Identify which cell holds the provided text, then report its [x, y] central coordinate. 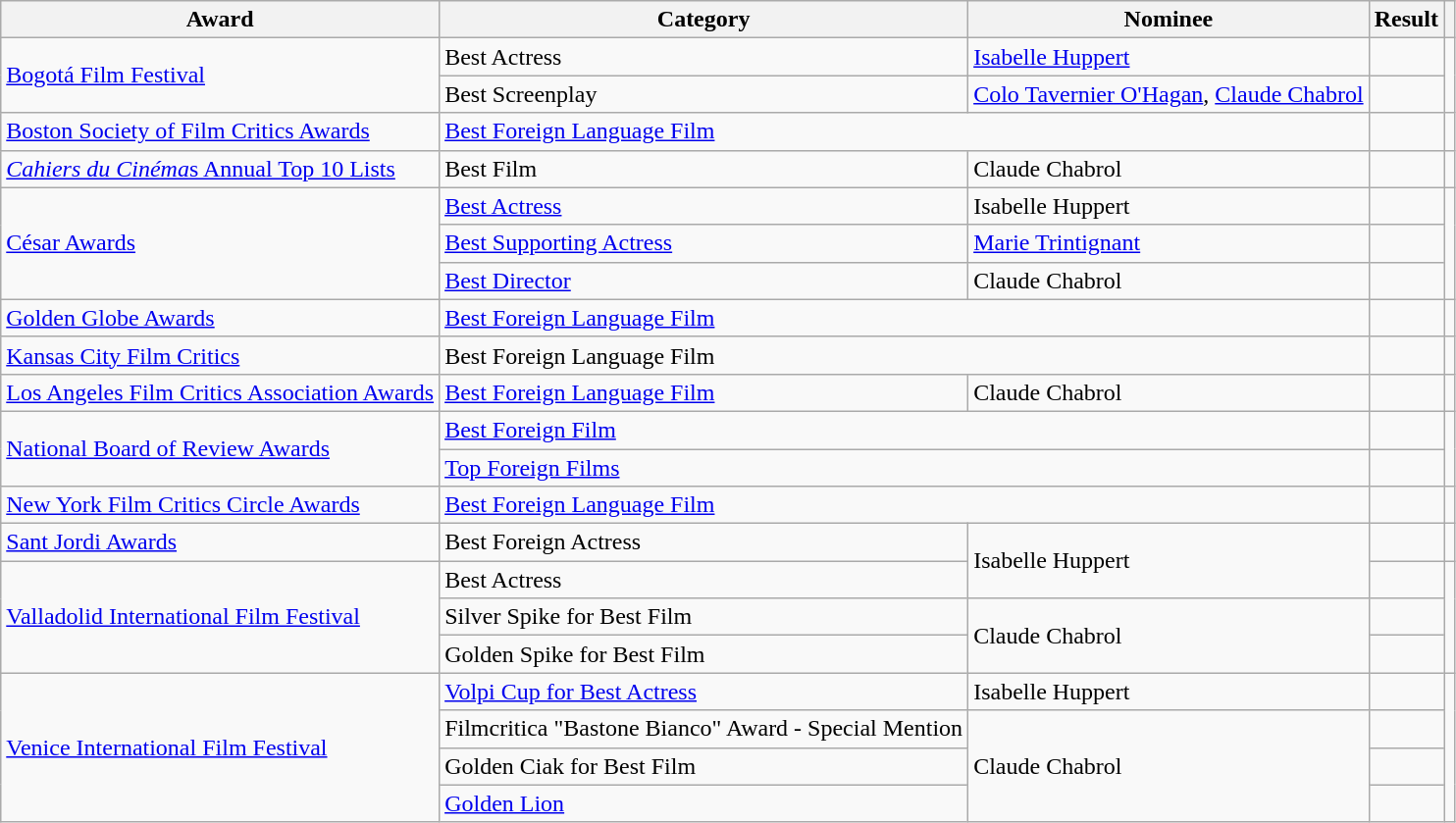
Venice International Film Festival [220, 747]
Filmcritica "Bastone Bianco" Award - Special Mention [704, 729]
National Board of Review Awards [220, 448]
Sant Jordi Awards [220, 542]
Marie Trintignant [1170, 243]
César Awards [220, 243]
Golden Ciak for Best Film [704, 766]
Kansas City Film Critics [220, 355]
Golden Globe Awards [220, 318]
Volpi Cup for Best Actress [704, 692]
Best Foreign Film [905, 430]
Category [704, 20]
Boston Society of Film Critics Awards [220, 131]
Result [1406, 20]
Nominee [1170, 20]
Bogotá Film Festival [220, 76]
Cahiers du Cinémas Annual Top 10 Lists [220, 169]
Top Foreign Films [905, 468]
Best Supporting Actress [704, 243]
Golden Lion [704, 803]
Best Director [704, 281]
Best Film [704, 169]
Award [220, 20]
Silver Spike for Best Film [704, 617]
Valladolid International Film Festival [220, 617]
Best Foreign Actress [704, 542]
Los Angeles Film Critics Association Awards [220, 392]
Golden Spike for Best Film [704, 654]
Best Screenplay [704, 94]
New York Film Critics Circle Awards [220, 505]
Colo Tavernier O'Hagan, Claude Chabrol [1170, 94]
